Extract the (x, y) coordinate from the center of the cell holding the provided text.  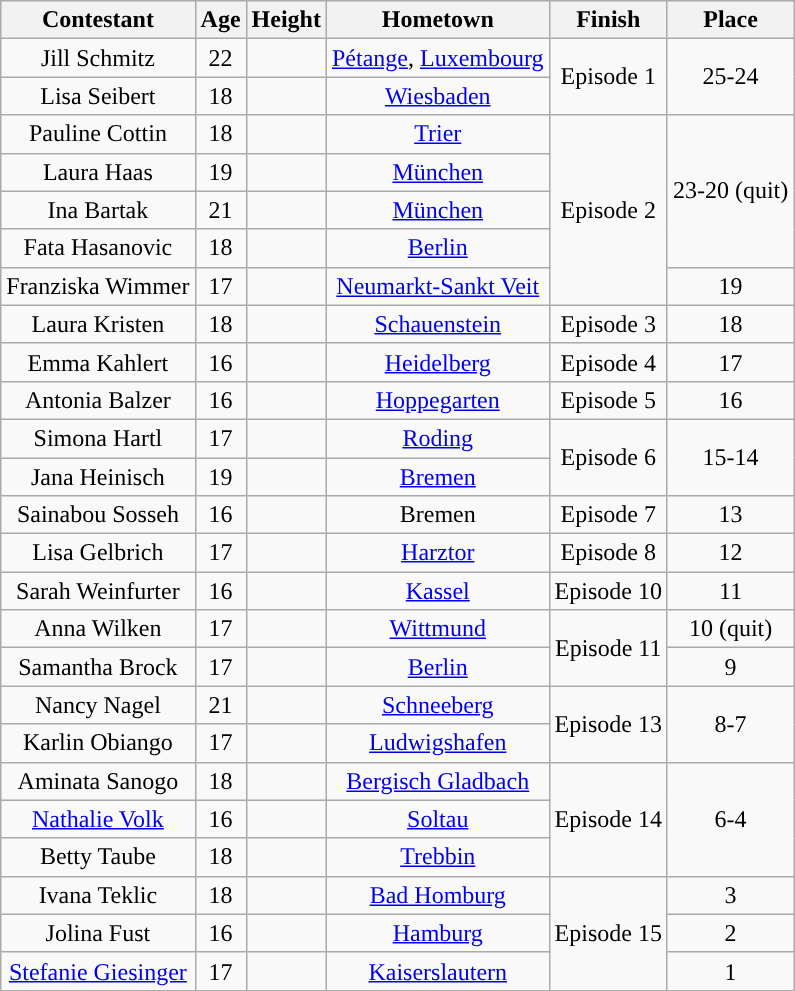
2 (730, 933)
Trebbin (438, 857)
Bad Homburg (438, 895)
Jill Schmitz (98, 58)
Episode 6 (608, 457)
Soltau (438, 819)
Nathalie Volk (98, 819)
Wittmund (438, 629)
Wiesbaden (438, 96)
Karlin Obiango (98, 743)
Laura Kristen (98, 324)
Aminata Sanogo (98, 781)
Laura Haas (98, 172)
23-20 (quit) (730, 191)
Kaiserslautern (438, 971)
11 (730, 591)
Neumarkt-Sankt Veit (438, 286)
25-24 (730, 77)
Hoppegarten (438, 400)
15-14 (730, 457)
Samantha Brock (98, 667)
1 (730, 971)
Jana Heinisch (98, 477)
3 (730, 895)
22 (220, 58)
Nancy Nagel (98, 705)
Contestant (98, 20)
Kassel (438, 591)
8-7 (730, 724)
Pauline Cottin (98, 134)
Jolina Fust (98, 933)
Place (730, 20)
Episode 1 (608, 77)
Antonia Balzer (98, 400)
Ivana Teklic (98, 895)
Harztor (438, 553)
Episode 2 (608, 210)
Episode 3 (608, 324)
Emma Kahlert (98, 362)
Episode 8 (608, 553)
Hamburg (438, 933)
Roding (438, 438)
10 (quit) (730, 629)
Episode 4 (608, 362)
Lisa Gelbrich (98, 553)
Ludwigshafen (438, 743)
Episode 11 (608, 648)
Schauenstein (438, 324)
6-4 (730, 819)
Heidelberg (438, 362)
Height (286, 20)
Sainabou Sosseh (98, 515)
Stefanie Giesinger (98, 971)
Bergisch Gladbach (438, 781)
Hometown (438, 20)
12 (730, 553)
Episode 14 (608, 819)
13 (730, 515)
Franziska Wimmer (98, 286)
Betty Taube (98, 857)
Simona Hartl (98, 438)
Anna Wilken (98, 629)
Trier (438, 134)
Pétange, Luxembourg (438, 58)
Episode 5 (608, 400)
Sarah Weinfurter (98, 591)
Lisa Seibert (98, 96)
Ina Bartak (98, 210)
Finish (608, 20)
Episode 15 (608, 933)
Episode 13 (608, 724)
Age (220, 20)
Fata Hasanovic (98, 248)
9 (730, 667)
Episode 10 (608, 591)
Episode 7 (608, 515)
Schneeberg (438, 705)
